Return the [x, y] coordinate for the center point of the cell that contains the specified text.  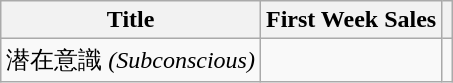
First Week Sales [350, 20]
Title [131, 20]
潜在意識 (Subconscious) [131, 60]
